Provide the (x, y) coordinate of the cell's center where the given text is located.  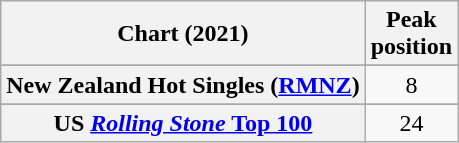
Peakposition (411, 34)
8 (411, 85)
US Rolling Stone Top 100 (183, 123)
New Zealand Hot Singles (RMNZ) (183, 85)
Chart (2021) (183, 34)
24 (411, 123)
